Identify which cell holds the provided text, then report its [x, y] central coordinate. 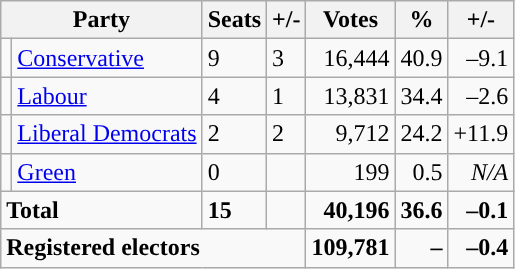
3 [286, 58]
0 [234, 172]
Party [102, 20]
9,712 [350, 134]
– [422, 248]
Green [107, 172]
199 [350, 172]
+11.9 [481, 134]
Conservative [107, 58]
Labour [107, 96]
Total [102, 210]
–2.6 [481, 96]
40,196 [350, 210]
13,831 [350, 96]
34.4 [422, 96]
Seats [234, 20]
16,444 [350, 58]
109,781 [350, 248]
4 [234, 96]
36.6 [422, 210]
24.2 [422, 134]
1 [286, 96]
9 [234, 58]
–9.1 [481, 58]
–0.1 [481, 210]
0.5 [422, 172]
40.9 [422, 58]
Registered electors [154, 248]
% [422, 20]
N/A [481, 172]
Votes [350, 20]
15 [234, 210]
Liberal Democrats [107, 134]
–0.4 [481, 248]
